Provide the (x, y) coordinate of the cell's center where the given text is located.  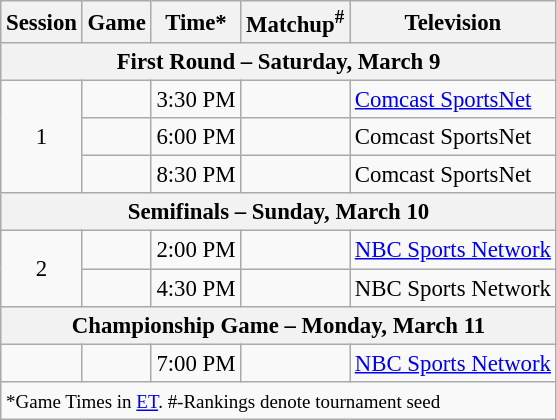
Television (454, 22)
First Round – Saturday, March 9 (279, 62)
Time* (196, 22)
Matchup# (296, 22)
7:00 PM (196, 363)
6:00 PM (196, 137)
2:00 PM (196, 250)
4:30 PM (196, 288)
2 (42, 268)
*Game Times in ET. #-Rankings denote tournament seed (279, 400)
Championship Game – Monday, March 11 (279, 325)
8:30 PM (196, 175)
1 (42, 138)
3:30 PM (196, 100)
Semifinals – Sunday, March 10 (279, 213)
Session (42, 22)
Game (116, 22)
